Identify which cell holds the provided text, then report its [x, y] central coordinate. 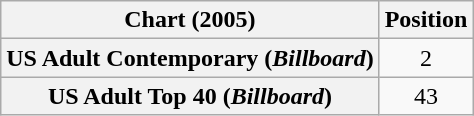
US Adult Top 40 (Billboard) [190, 96]
Position [426, 20]
US Adult Contemporary (Billboard) [190, 58]
43 [426, 96]
2 [426, 58]
Chart (2005) [190, 20]
